Detect which cell encompasses the target text, then output its (x, y) center coordinate. 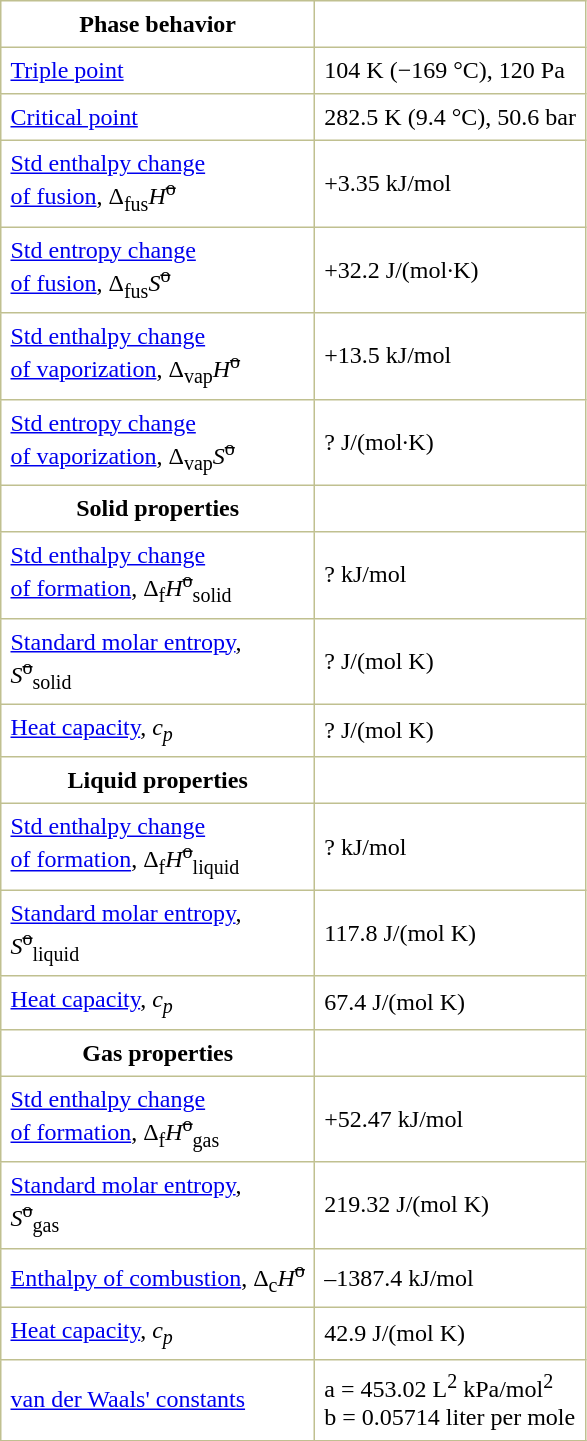
Gas properties (158, 1052)
Std enthalpy changeof formation, ΔfHogas (158, 1119)
Std enthalpy changeof fusion, ΔfusHo (158, 183)
Critical point (158, 117)
van der Waals' constants (158, 1400)
Std enthalpy changeof vaporization, ΔvapHo (158, 356)
? J/(mol·K) (450, 442)
Solid properties (158, 508)
282.5 K (9.4 °C), 50.6 bar (450, 117)
Standard molar entropy,Soliquid (158, 933)
Std entropy changeof fusion, ΔfusSo (158, 270)
117.8 J/(mol K) (450, 933)
Std entropy changeof vaporization, ΔvapSo (158, 442)
Liquid properties (158, 780)
+13.5 kJ/mol (450, 356)
104 K (−169 °C), 120 Pa (450, 70)
Enthalpy of combustion, ΔcHo (158, 1278)
–1387.4 kJ/mol (450, 1278)
+3.35 kJ/mol (450, 183)
67.4 J/(mol K) (450, 1002)
+32.2 J/(mol·K) (450, 270)
a = 453.02 L2 kPa/mol2 b = 0.05714 liter per mole (450, 1400)
Triple point (158, 70)
Std enthalpy changeof formation, ΔfHoliquid (158, 847)
42.9 J/(mol K) (450, 1334)
219.32 J/(mol K) (450, 1205)
Standard molar entropy,Sosolid (158, 661)
Standard molar entropy,Sogas (158, 1205)
+52.47 kJ/mol (450, 1119)
Std enthalpy changeof formation, ΔfHosolid (158, 575)
Phase behavior (158, 24)
